Detect which cell encompasses the target text, then output its [X, Y] center coordinate. 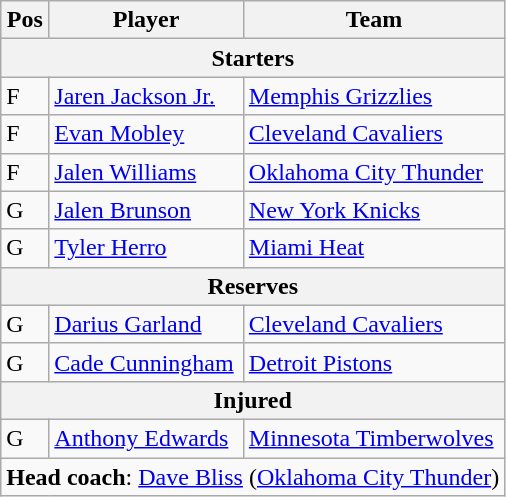
Memphis Grizzlies [374, 96]
Darius Garland [146, 324]
Evan Mobley [146, 134]
Pos [25, 20]
Reserves [253, 286]
Cade Cunningham [146, 362]
Jalen Brunson [146, 210]
New York Knicks [374, 210]
Jaren Jackson Jr. [146, 96]
Injured [253, 400]
Starters [253, 58]
Oklahoma City Thunder [374, 172]
Player [146, 20]
Miami Heat [374, 248]
Tyler Herro [146, 248]
Team [374, 20]
Anthony Edwards [146, 438]
Minnesota Timberwolves [374, 438]
Head coach: Dave Bliss (Oklahoma City Thunder) [253, 477]
Jalen Williams [146, 172]
Detroit Pistons [374, 362]
